Find where the given text appears and provide that cell's center as [X, Y] coordinate. 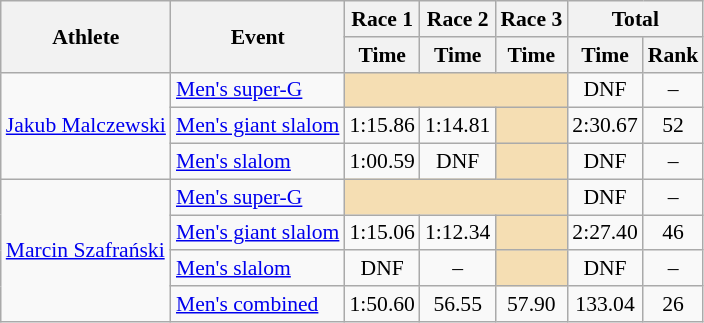
133.04 [604, 304]
1:15.06 [382, 233]
Jakub Malczewski [86, 126]
1:00.59 [382, 162]
2:30.67 [604, 126]
2:27.40 [604, 233]
Men's combined [258, 304]
56.55 [458, 304]
Athlete [86, 36]
Event [258, 36]
Marcin Szafrański [86, 250]
Total [635, 19]
1:14.81 [458, 126]
1:15.86 [382, 126]
Race 2 [458, 19]
57.90 [531, 304]
52 [674, 126]
Rank [674, 55]
Race 1 [382, 19]
1:12.34 [458, 233]
Race 3 [531, 19]
46 [674, 233]
26 [674, 304]
1:50.60 [382, 304]
